Identify which cell holds the provided text, then report its (X, Y) central coordinate. 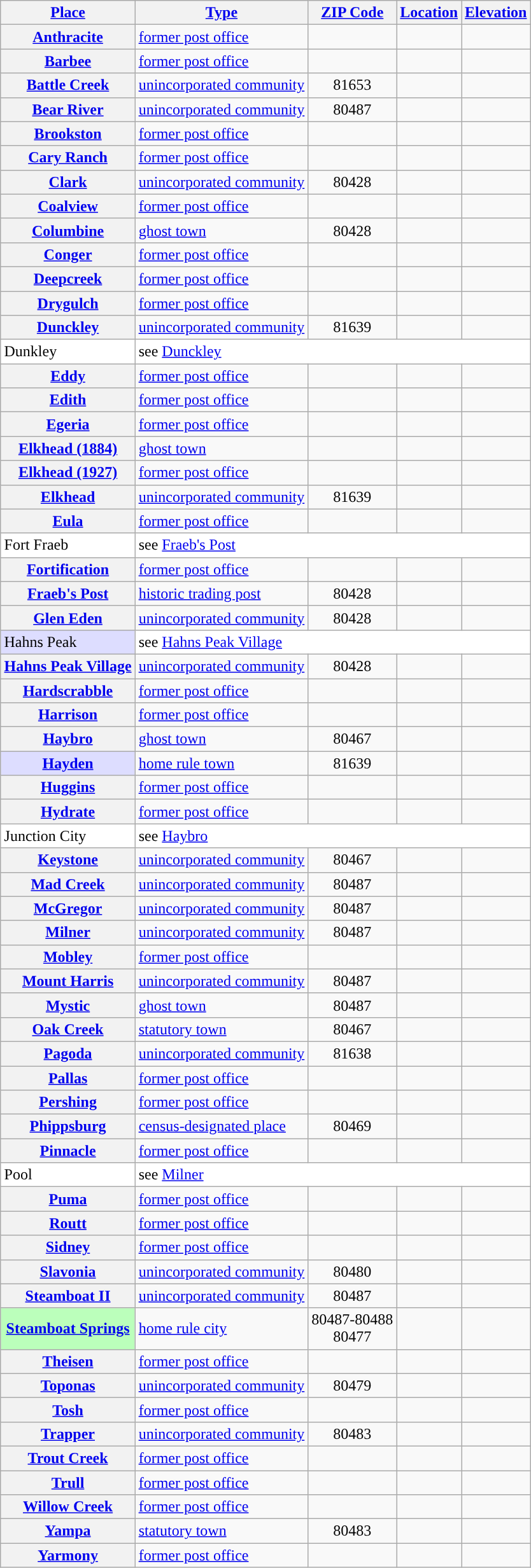
Oak Creek (67, 1029)
Keystone (67, 860)
80479 (353, 1385)
Place (67, 13)
Yarmony (67, 1555)
see Milner (332, 1175)
Fort Fraeb (67, 545)
Pagoda (67, 1053)
home rule town (222, 763)
Willow Creek (67, 1507)
Sidney (67, 1247)
Steamboat Springs (67, 1328)
historic trading post (222, 593)
Toponas (67, 1385)
Dunckley (67, 328)
Hydrate (67, 812)
Dunkley (67, 352)
Elevation (496, 13)
Routt (67, 1223)
Yampa (67, 1531)
Anthracite (67, 37)
81638 (353, 1053)
80469 (353, 1127)
Mystic (67, 1005)
Clark (67, 182)
Drygulch (67, 303)
Eddy (67, 376)
Junction City (67, 836)
Theisen (67, 1361)
Mobley (67, 957)
Elkhead (67, 497)
Hayden (67, 763)
Conger (67, 254)
see Fraeb's Post (332, 545)
Columbine (67, 230)
Mount Harris (67, 981)
Pallas (67, 1078)
81653 (353, 85)
Eula (67, 521)
Tosh (67, 1410)
Type (222, 13)
Trull (67, 1483)
Mad Creek (67, 884)
Cary Ranch (67, 158)
census-designated place (222, 1127)
Elkhead (1884) (67, 448)
McGregor (67, 908)
Phippsburg (67, 1127)
Pershing (67, 1102)
80480 (353, 1272)
Hardscrabble (67, 690)
Brookston (67, 134)
Trapper (67, 1434)
Hahns Peak (67, 642)
Hahns Peak Village (67, 666)
Trout Creek (67, 1458)
Barbee (67, 61)
Fortification (67, 569)
Coalview (67, 206)
Haybro (67, 739)
Pinnacle (67, 1151)
Deepcreek (67, 279)
Fraeb's Post (67, 593)
Steamboat II (67, 1296)
Slavonia (67, 1272)
Elkhead (1927) (67, 473)
Harrison (67, 715)
Bear River (67, 109)
Battle Creek (67, 85)
Puma (67, 1199)
Location (429, 13)
see Haybro (332, 836)
see Dunckley (332, 352)
home rule city (222, 1328)
80487-8048880477 (353, 1328)
see Hahns Peak Village (332, 642)
Egeria (67, 424)
Huggins (67, 787)
Edith (67, 400)
Pool (67, 1175)
ZIP Code (353, 13)
Glen Eden (67, 618)
Milner (67, 933)
